Return the (X, Y) coordinate for the center point of the cell that contains the specified text.  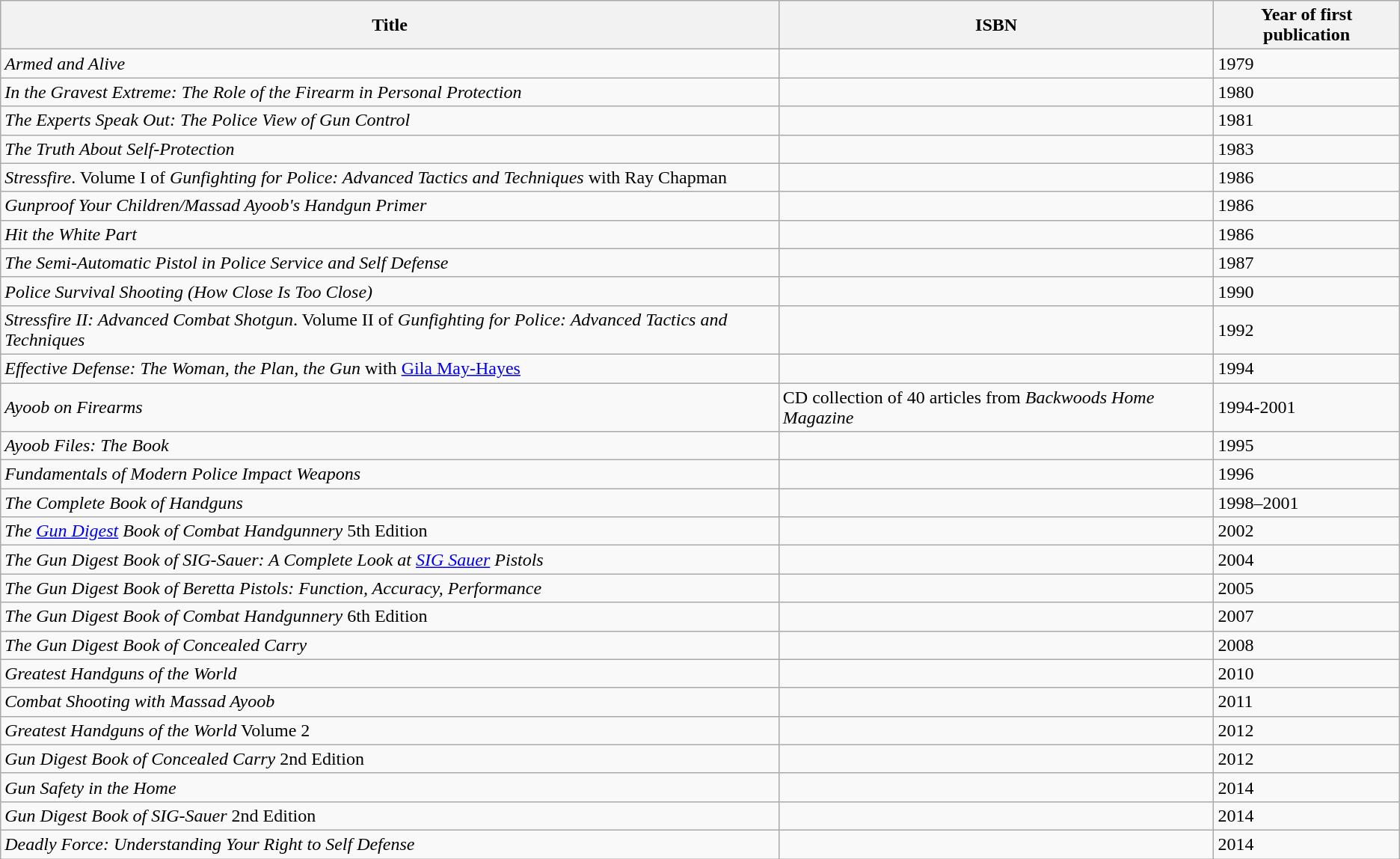
1994 (1307, 368)
Greatest Handguns of the World Volume 2 (390, 730)
Hit the White Part (390, 234)
1994-2001 (1307, 407)
Effective Defense: The Woman, the Plan, the Gun with Gila May-Hayes (390, 368)
Greatest Handguns of the World (390, 673)
Stressfire II: Advanced Combat Shotgun. Volume II of Gunfighting for Police: Advanced Tactics and Techniques (390, 329)
1992 (1307, 329)
Gunproof Your Children/Massad Ayoob's Handgun Primer (390, 206)
1983 (1307, 149)
1995 (1307, 446)
The Truth About Self-Protection (390, 149)
1981 (1307, 120)
Ayoob on Firearms (390, 407)
Gun Digest Book of SIG-Sauer 2nd Edition (390, 816)
2007 (1307, 617)
CD collection of 40 articles from Backwoods Home Magazine (996, 407)
Combat Shooting with Massad Ayoob (390, 702)
1979 (1307, 64)
Police Survival Shooting (How Close Is Too Close) (390, 291)
1998–2001 (1307, 503)
In the Gravest Extreme: The Role of the Firearm in Personal Protection (390, 92)
The Gun Digest Book of Concealed Carry (390, 645)
1980 (1307, 92)
Stressfire. Volume I of Gunfighting for Police: Advanced Tactics and Techniques with Ray Chapman (390, 177)
2004 (1307, 560)
Deadly Force: Understanding Your Right to Self Defense (390, 844)
Ayoob Files: The Book (390, 446)
The Gun Digest Book of Combat Handgunnery 6th Edition (390, 617)
Year of first publication (1307, 25)
2002 (1307, 531)
Gun Safety in the Home (390, 787)
The Complete Book of Handguns (390, 503)
The Semi-Automatic Pistol in Police Service and Self Defense (390, 263)
Fundamentals of Modern Police Impact Weapons (390, 474)
ISBN (996, 25)
2011 (1307, 702)
1987 (1307, 263)
The Gun Digest Book of Combat Handgunnery 5th Edition (390, 531)
The Gun Digest Book of Beretta Pistols: Function, Accuracy, Performance (390, 588)
2008 (1307, 645)
Armed and Alive (390, 64)
Gun Digest Book of Concealed Carry 2nd Edition (390, 759)
2005 (1307, 588)
The Gun Digest Book of SIG-Sauer: A Complete Look at SIG Sauer Pistols (390, 560)
1990 (1307, 291)
2010 (1307, 673)
1996 (1307, 474)
Title (390, 25)
The Experts Speak Out: The Police View of Gun Control (390, 120)
